Locate the cell with the specified text and output its (X, Y) center coordinate. 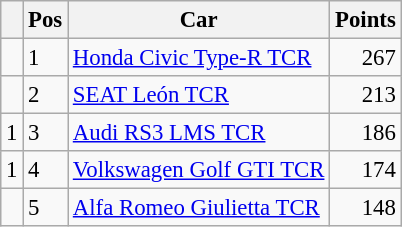
4 (46, 170)
SEAT León TCR (199, 95)
Volkswagen Golf GTI TCR (199, 170)
267 (366, 58)
186 (366, 133)
5 (46, 208)
213 (366, 95)
Alfa Romeo Giulietta TCR (199, 208)
148 (366, 208)
174 (366, 170)
3 (46, 133)
2 (46, 95)
Honda Civic Type-R TCR (199, 58)
Pos (46, 20)
Points (366, 20)
Car (199, 20)
Audi RS3 LMS TCR (199, 133)
